Find where the given text appears and provide that cell's center as [X, Y] coordinate. 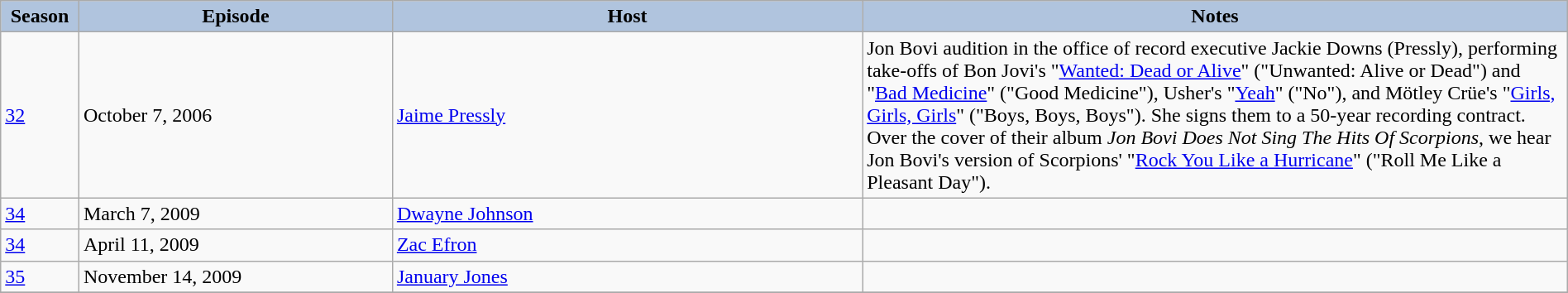
Jaime Pressly [627, 115]
32 [40, 115]
Episode [235, 17]
Host [627, 17]
November 14, 2009 [235, 276]
October 7, 2006 [235, 115]
April 11, 2009 [235, 245]
March 7, 2009 [235, 214]
Notes [1216, 17]
Season [40, 17]
January Jones [627, 276]
Dwayne Johnson [627, 214]
35 [40, 276]
Zac Efron [627, 245]
